Search for the cell housing the specified text and yield its (x, y) center coordinate. 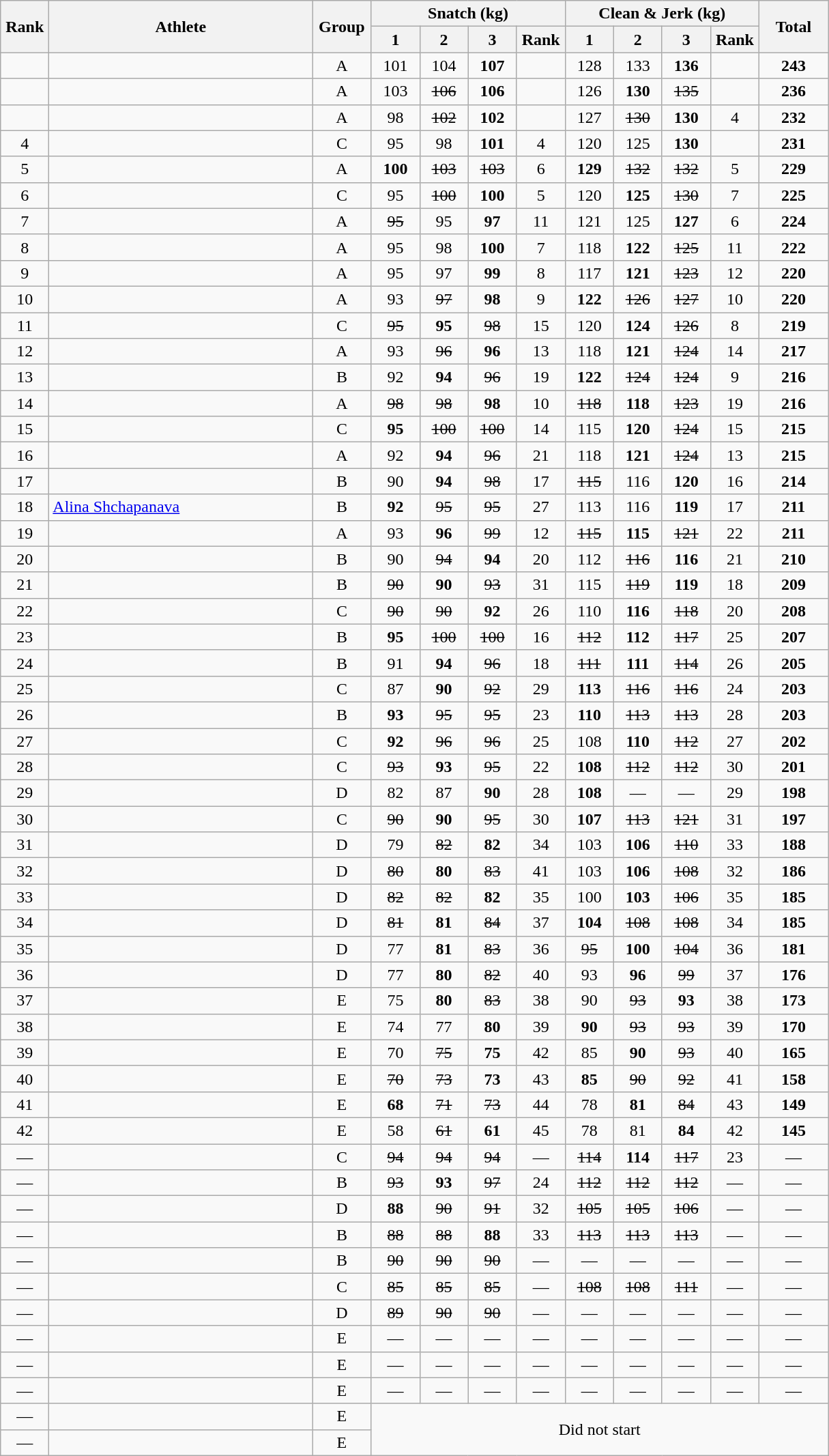
Alina Shchapanava (181, 507)
Athlete (181, 27)
222 (793, 247)
Group (342, 27)
188 (793, 845)
170 (793, 1027)
133 (637, 66)
173 (793, 1001)
Total (793, 27)
197 (793, 819)
236 (793, 91)
219 (793, 326)
207 (793, 637)
136 (686, 66)
58 (396, 1130)
232 (793, 117)
Clean & Jerk (kg) (662, 14)
201 (793, 767)
243 (793, 66)
181 (793, 949)
217 (793, 352)
128 (590, 66)
176 (793, 975)
71 (443, 1104)
186 (793, 871)
74 (396, 1027)
210 (793, 559)
202 (793, 741)
89 (396, 1313)
Snatch (kg) (468, 14)
Did not start (600, 1429)
224 (793, 221)
44 (540, 1104)
129 (590, 169)
135 (686, 91)
208 (793, 611)
165 (793, 1053)
79 (396, 845)
45 (540, 1130)
145 (793, 1130)
149 (793, 1104)
229 (793, 169)
198 (793, 793)
214 (793, 481)
225 (793, 195)
205 (793, 663)
158 (793, 1079)
209 (793, 585)
68 (396, 1104)
231 (793, 143)
